Return [X, Y] of the center of cell containing provided text 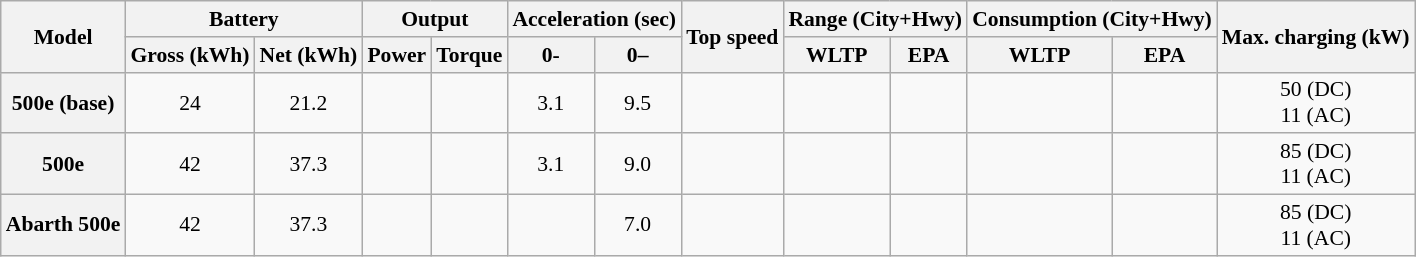
Max. charging (kW) [1316, 36]
7.0 [638, 226]
Net (kWh) [308, 55]
9.5 [638, 102]
Consumption (City+Hwy) [1092, 19]
500e (base) [64, 102]
Power [396, 55]
Gross (kWh) [190, 55]
500e [64, 164]
Acceleration (sec) [594, 19]
0– [638, 55]
Abarth 500e [64, 226]
Model [64, 36]
Torque [469, 55]
21.2 [308, 102]
50 (DC)11 (AC) [1316, 102]
Top speed [732, 36]
24 [190, 102]
Battery [244, 19]
Range (City+Hwy) [875, 19]
0- [550, 55]
9.0 [638, 164]
Output [434, 19]
